Search for the cell housing the specified text and yield its [x, y] center coordinate. 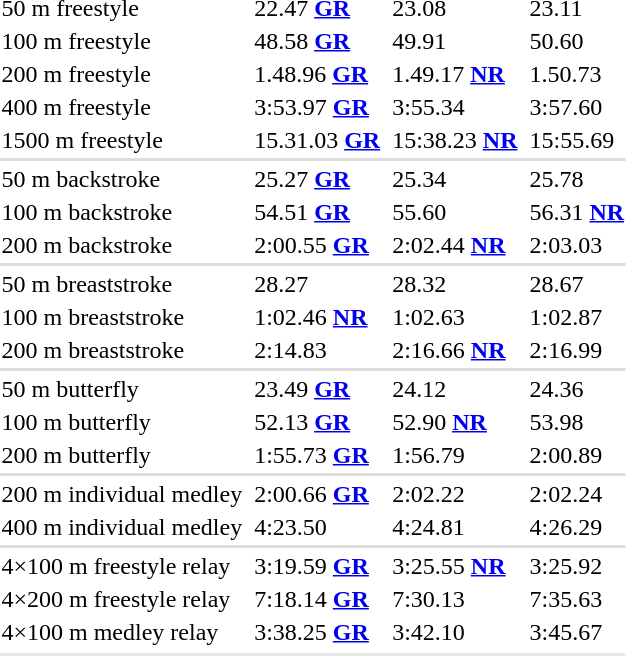
2:16.66 NR [455, 350]
200 m breaststroke [122, 350]
28.32 [455, 284]
2:02.44 NR [455, 245]
1:56.79 [455, 455]
23.49 GR [318, 389]
1:02.87 [577, 317]
7:18.14 GR [318, 599]
28.27 [318, 284]
24.12 [455, 389]
53.98 [577, 422]
100 m butterfly [122, 422]
100 m freestyle [122, 41]
1:55.73 GR [318, 455]
15.31.03 GR [318, 140]
4:24.81 [455, 527]
7:35.63 [577, 599]
1:02.46 NR [318, 317]
1.50.73 [577, 74]
3:45.67 [577, 632]
200 m freestyle [122, 74]
52.13 GR [318, 422]
49.91 [455, 41]
48.58 GR [318, 41]
3:25.92 [577, 566]
100 m breaststroke [122, 317]
24.36 [577, 389]
7:30.13 [455, 599]
2:02.22 [455, 494]
3:42.10 [455, 632]
4:23.50 [318, 527]
28.67 [577, 284]
25.27 GR [318, 179]
55.60 [455, 212]
3:25.55 NR [455, 566]
2:03.03 [577, 245]
2:02.24 [577, 494]
54.51 GR [318, 212]
25.78 [577, 179]
1.48.96 GR [318, 74]
200 m butterfly [122, 455]
15:38.23 NR [455, 140]
200 m backstroke [122, 245]
4×100 m medley relay [122, 632]
1.49.17 NR [455, 74]
100 m backstroke [122, 212]
3:57.60 [577, 107]
3:38.25 GR [318, 632]
1500 m freestyle [122, 140]
3:53.97 GR [318, 107]
4×200 m freestyle relay [122, 599]
56.31 NR [577, 212]
3:19.59 GR [318, 566]
3:55.34 [455, 107]
2:00.89 [577, 455]
400 m freestyle [122, 107]
2:00.55 GR [318, 245]
50.60 [577, 41]
25.34 [455, 179]
52.90 NR [455, 422]
2:16.99 [577, 350]
4:26.29 [577, 527]
400 m individual medley [122, 527]
4×100 m freestyle relay [122, 566]
50 m backstroke [122, 179]
15:55.69 [577, 140]
2:00.66 GR [318, 494]
50 m breaststroke [122, 284]
2:14.83 [318, 350]
1:02.63 [455, 317]
200 m individual medley [122, 494]
50 m butterfly [122, 389]
